Provide the (X, Y) coordinate of the cell's center where the given text is located.  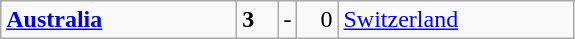
- (288, 20)
3 (258, 20)
Australia (119, 20)
Switzerland (456, 20)
0 (318, 20)
